Determine the (X, Y) coordinate at the center of the cell enclosing the given text.  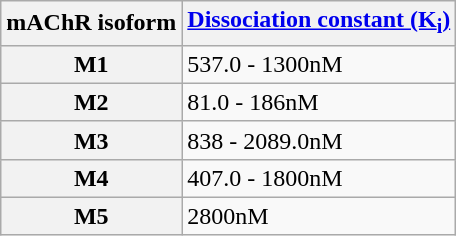
2800nM (319, 216)
81.0 - 186nM (319, 102)
M1 (92, 64)
mAChR isoform (92, 23)
Dissociation constant (Ki) (319, 23)
838 - 2089.0nM (319, 140)
407.0 - 1800nM (319, 178)
537.0 - 1300nM (319, 64)
M3 (92, 140)
M5 (92, 216)
M4 (92, 178)
M2 (92, 102)
